From the cell containing the given text, extract its center point as [x, y] coordinate. 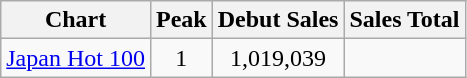
Sales Total [404, 20]
Debut Sales [278, 20]
Peak [181, 20]
1,019,039 [278, 58]
1 [181, 58]
Chart [76, 20]
Japan Hot 100 [76, 58]
